Scan for the cell matching the given text and deliver its (x, y) coordinate at center. 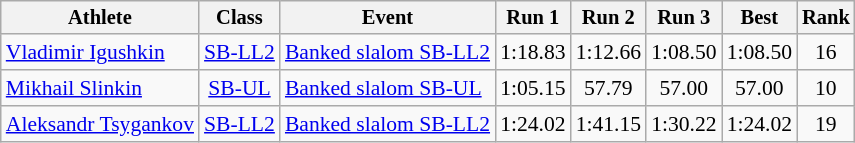
1:41.15 (608, 124)
57.79 (608, 88)
Vladimir Igushkin (100, 53)
Rank (826, 18)
Athlete (100, 18)
Class (240, 18)
Best (760, 18)
SB-UL (240, 88)
10 (826, 88)
Event (388, 18)
Run 1 (532, 18)
Banked slalom SB-UL (388, 88)
Aleksandr Tsygankov (100, 124)
1:18.83 (532, 53)
1:12.66 (608, 53)
1:30.22 (684, 124)
Run 2 (608, 18)
Mikhail Slinkin (100, 88)
1:05.15 (532, 88)
19 (826, 124)
16 (826, 53)
Run 3 (684, 18)
